Search for the cell housing the specified text and yield its (x, y) center coordinate. 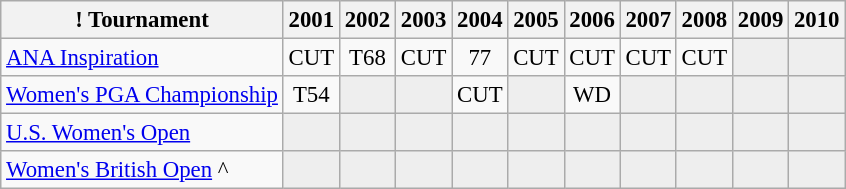
2009 (760, 20)
2010 (817, 20)
2001 (311, 20)
77 (480, 58)
2007 (648, 20)
Women's British Open ^ (142, 170)
2008 (704, 20)
Women's PGA Championship (142, 95)
! Tournament (142, 20)
T68 (367, 58)
2003 (424, 20)
U.S. Women's Open (142, 133)
2005 (536, 20)
T54 (311, 95)
WD (592, 95)
2004 (480, 20)
ANA Inspiration (142, 58)
2002 (367, 20)
2006 (592, 20)
